Locate the cell with the specified text and output its (X, Y) center coordinate. 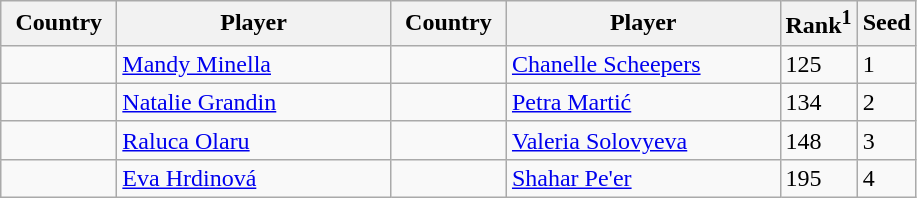
3 (886, 140)
2 (886, 102)
134 (818, 102)
Mandy Minella (254, 64)
Raluca Olaru (254, 140)
Petra Martić (643, 102)
Eva Hrdinová (254, 178)
Natalie Grandin (254, 102)
Shahar Pe'er (643, 178)
Rank1 (818, 24)
Valeria Solovyeva (643, 140)
Seed (886, 24)
148 (818, 140)
125 (818, 64)
195 (818, 178)
1 (886, 64)
Chanelle Scheepers (643, 64)
4 (886, 178)
